From the cell containing the given text, extract its center point as (x, y) coordinate. 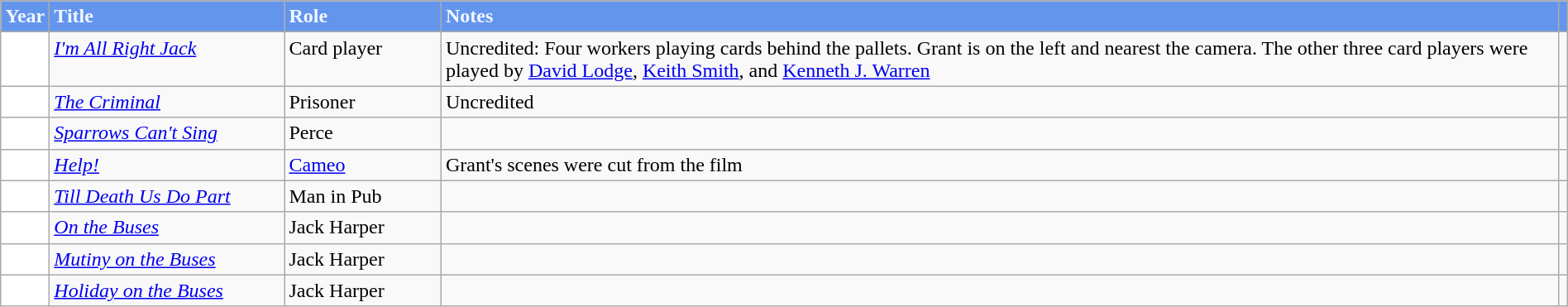
Notes (999, 17)
Perce (362, 133)
Sparrows Can't Sing (167, 133)
I'm All Right Jack (167, 60)
Role (362, 17)
Grant's scenes were cut from the film (999, 165)
Year (25, 17)
Prisoner (362, 102)
On the Buses (167, 228)
Title (167, 17)
Uncredited (999, 102)
Mutiny on the Buses (167, 259)
The Criminal (167, 102)
Card player (362, 60)
Cameo (362, 165)
Help! (167, 165)
Man in Pub (362, 196)
Till Death Us Do Part (167, 196)
Holiday on the Buses (167, 290)
